Detect which cell encompasses the target text, then output its (X, Y) center coordinate. 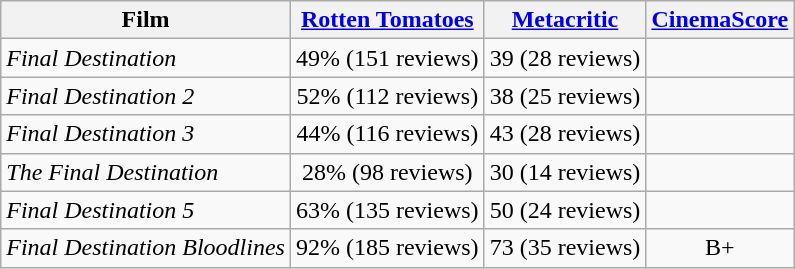
Final Destination 2 (146, 96)
63% (135 reviews) (387, 210)
Film (146, 20)
Metacritic (565, 20)
Final Destination Bloodlines (146, 248)
28% (98 reviews) (387, 172)
Rotten Tomatoes (387, 20)
The Final Destination (146, 172)
52% (112 reviews) (387, 96)
73 (35 reviews) (565, 248)
49% (151 reviews) (387, 58)
CinemaScore (720, 20)
43 (28 reviews) (565, 134)
Final Destination 3 (146, 134)
50 (24 reviews) (565, 210)
Final Destination 5 (146, 210)
Final Destination (146, 58)
38 (25 reviews) (565, 96)
92% (185 reviews) (387, 248)
B+ (720, 248)
39 (28 reviews) (565, 58)
44% (116 reviews) (387, 134)
30 (14 reviews) (565, 172)
